Extract the (x, y) coordinate from the center of the cell holding the provided text.  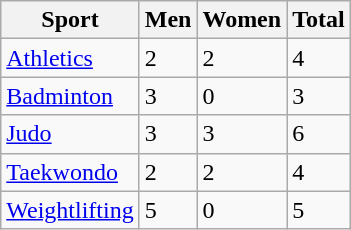
Total (319, 20)
6 (319, 134)
Women (242, 20)
Weightlifting (70, 210)
Men (168, 20)
Taekwondo (70, 172)
Sport (70, 20)
Badminton (70, 96)
Athletics (70, 58)
Judo (70, 134)
